Return the (X, Y) coordinate for the center point of the cell that contains the specified text.  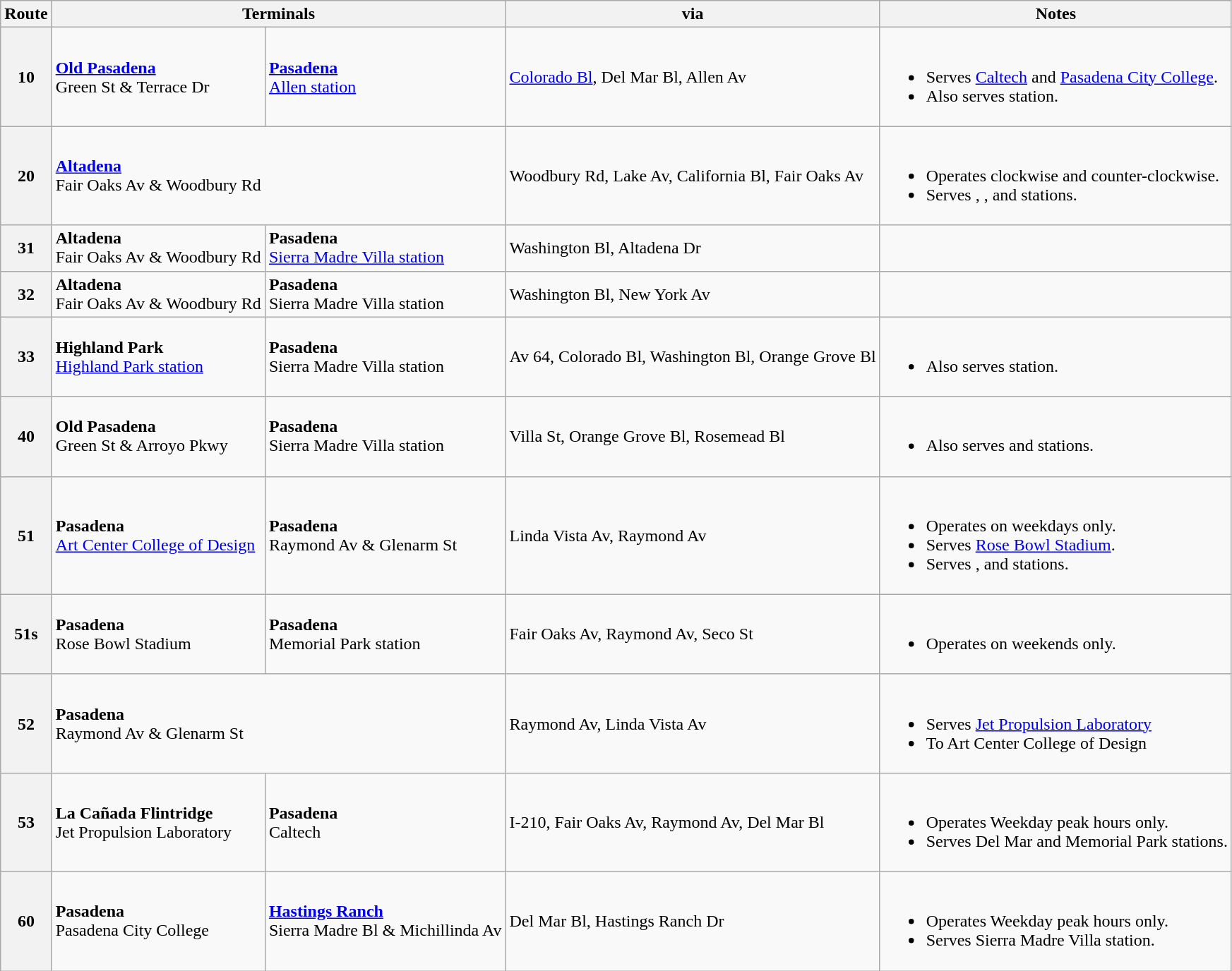
Serves Caltech and Pasadena City College.Also serves station. (1055, 77)
51s (26, 634)
Fair Oaks Av, Raymond Av, Seco St (693, 634)
Linda Vista Av, Raymond Av (693, 535)
Operates Weekday peak hours only.Serves Del Mar and Memorial Park stations. (1055, 822)
20 (26, 176)
I-210, Fair Oaks Av, Raymond Av, Del Mar Bl (693, 822)
Old PasadenaGreen St & Arroyo Pkwy (158, 436)
31 (26, 248)
53 (26, 822)
Raymond Av, Linda Vista Av (693, 723)
Notes (1055, 14)
Operates on weekdays only.Serves Rose Bowl Stadium.Serves , and stations. (1055, 535)
40 (26, 436)
Av 64, Colorado Bl, Washington Bl, Orange Grove Bl (693, 357)
PasadenaCaltech (385, 822)
Hastings RanchSierra Madre Bl & Michillinda Av (385, 921)
Terminals (278, 14)
Serves Jet Propulsion LaboratoryTo Art Center College of Design (1055, 723)
Woodbury Rd, Lake Av, California Bl, Fair Oaks Av (693, 176)
La Cañada FlintridgeJet Propulsion Laboratory (158, 822)
52 (26, 723)
Colorado Bl, Del Mar Bl, Allen Av (693, 77)
PasadenaAllen station (385, 77)
via (693, 14)
60 (26, 921)
Highland ParkHighland Park station (158, 357)
32 (26, 294)
Also serves station. (1055, 357)
Old PasadenaGreen St & Terrace Dr (158, 77)
Route (26, 14)
PasadenaRose Bowl Stadium (158, 634)
33 (26, 357)
10 (26, 77)
Villa St, Orange Grove Bl, Rosemead Bl (693, 436)
Also serves and stations. (1055, 436)
PasadenaArt Center College of Design (158, 535)
PasadenaPasadena City College (158, 921)
51 (26, 535)
Operates clockwise and counter-clockwise.Serves , , and stations. (1055, 176)
Operates on weekends only. (1055, 634)
PasadenaMemorial Park station (385, 634)
Operates Weekday peak hours only.Serves Sierra Madre Villa station. (1055, 921)
Del Mar Bl, Hastings Ranch Dr (693, 921)
Washington Bl, New York Av (693, 294)
Washington Bl, Altadena Dr (693, 248)
